Scan for the cell matching the given text and deliver its (x, y) coordinate at center. 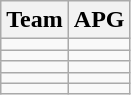
APG (99, 20)
Team (35, 20)
